Search for the cell housing the specified text and yield its (X, Y) center coordinate. 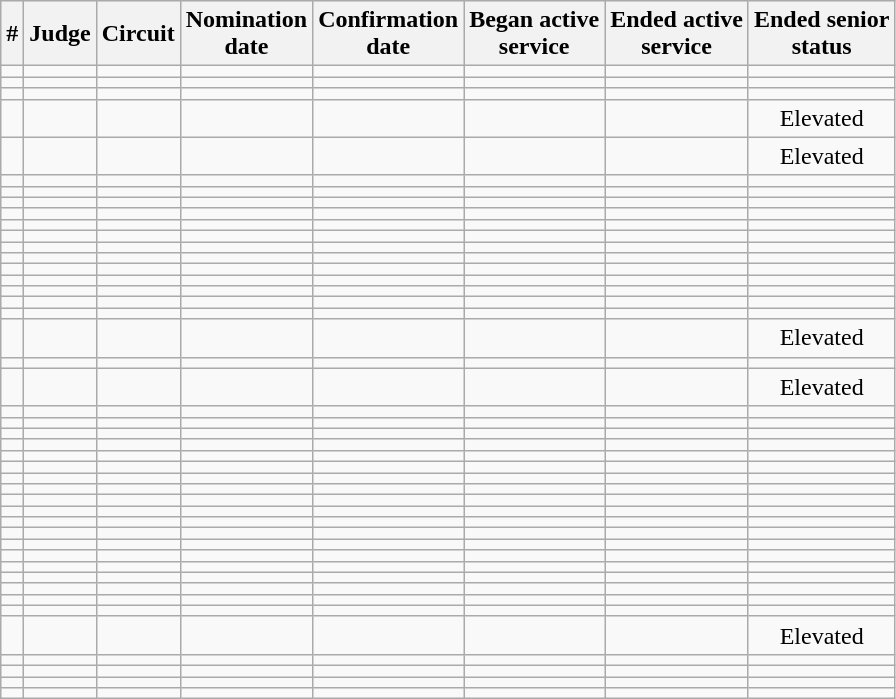
Confirmationdate (388, 34)
# (12, 34)
Ended seniorstatus (821, 34)
Ended activeservice (677, 34)
Began activeservice (534, 34)
Judge (60, 34)
Circuit (138, 34)
Nominationdate (246, 34)
